Identify which cell holds the provided text, then report its (X, Y) central coordinate. 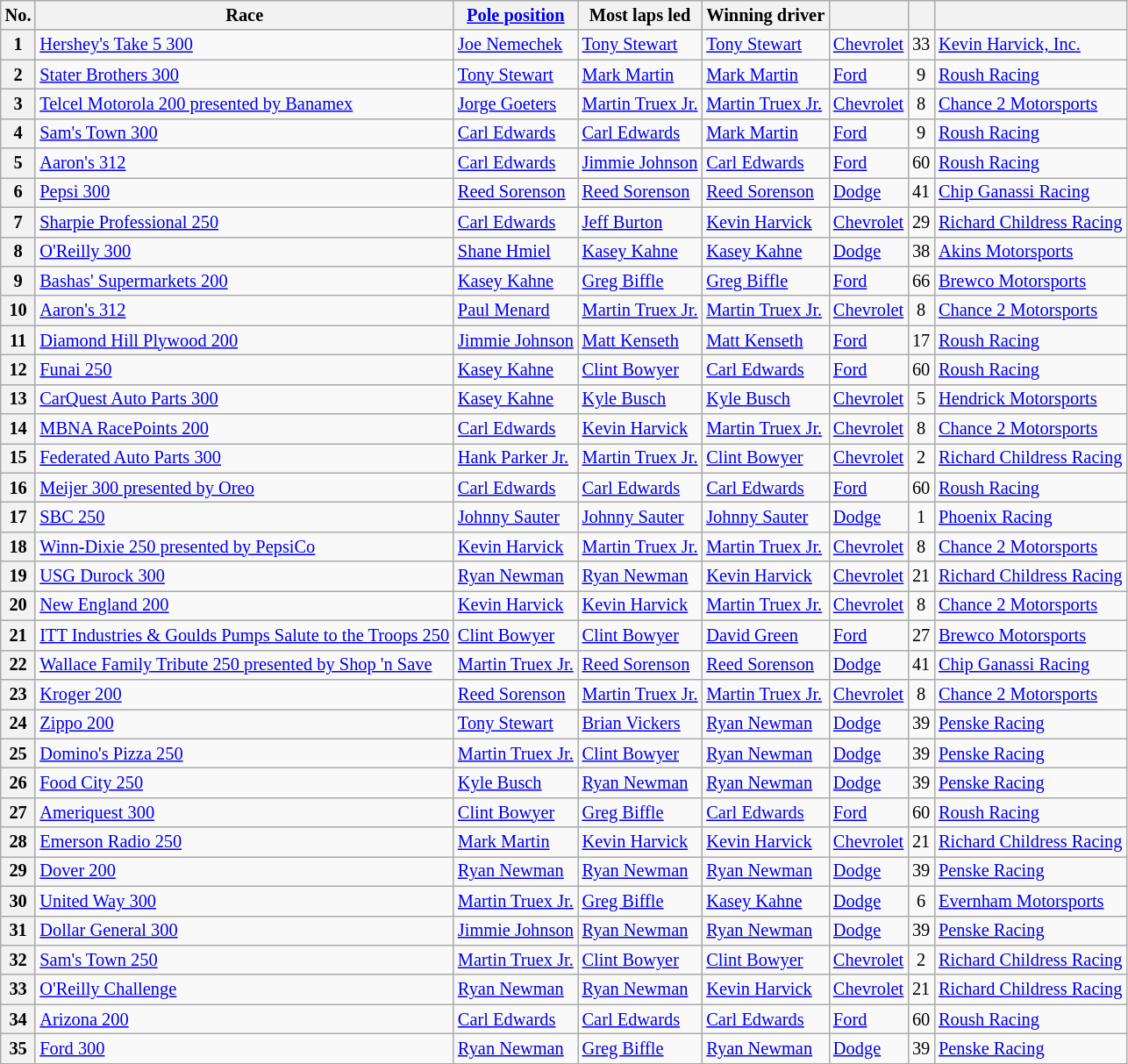
Sam's Town 300 (244, 133)
United Way 300 (244, 901)
13 (18, 399)
David Green (765, 635)
Bashas' Supermarkets 200 (244, 281)
Funai 250 (244, 369)
Pepsi 300 (244, 192)
Domino's Pizza 250 (244, 753)
Race (244, 15)
MBNA RacePoints 200 (244, 429)
Sam's Town 250 (244, 960)
Hershey's Take 5 300 (244, 45)
22 (18, 665)
Meijer 300 presented by Oreo (244, 488)
Paul Menard (516, 311)
Food City 250 (244, 782)
31 (18, 931)
Diamond Hill Plywood 200 (244, 340)
Hank Parker Jr. (516, 458)
Federated Auto Parts 300 (244, 458)
Most laps led (640, 15)
Akins Motorsports (1030, 252)
Pole position (516, 15)
Phoenix Racing (1030, 517)
4 (18, 133)
Kroger 200 (244, 694)
Kevin Harvick, Inc. (1030, 45)
Evernham Motorsports (1030, 901)
Stater Brothers 300 (244, 75)
Jeff Burton (640, 222)
15 (18, 458)
Zippo 200 (244, 724)
Dover 200 (244, 871)
Emerson Radio 250 (244, 842)
14 (18, 429)
32 (18, 960)
35 (18, 1048)
34 (18, 1019)
O'Reilly 300 (244, 252)
Sharpie Professional 250 (244, 222)
USG Durock 300 (244, 576)
19 (18, 576)
23 (18, 694)
30 (18, 901)
26 (18, 782)
Hendrick Motorsports (1030, 399)
Brian Vickers (640, 724)
Shane Hmiel (516, 252)
Winning driver (765, 15)
66 (921, 281)
3 (18, 104)
20 (18, 605)
Ameriquest 300 (244, 812)
New England 200 (244, 605)
Ford 300 (244, 1048)
10 (18, 311)
O'Reilly Challenge (244, 989)
CarQuest Auto Parts 300 (244, 399)
25 (18, 753)
Joe Nemechek (516, 45)
Dollar General 300 (244, 931)
No. (18, 15)
Wallace Family Tribute 250 presented by Shop 'n Save (244, 665)
11 (18, 340)
ITT Industries & Goulds Pumps Salute to the Troops 250 (244, 635)
Arizona 200 (244, 1019)
Telcel Motorola 200 presented by Banamex (244, 104)
24 (18, 724)
28 (18, 842)
38 (921, 252)
Winn-Dixie 250 presented by PepsiCo (244, 546)
Jorge Goeters (516, 104)
SBC 250 (244, 517)
16 (18, 488)
18 (18, 546)
12 (18, 369)
7 (18, 222)
